Search for the cell housing the specified text and yield its (X, Y) center coordinate. 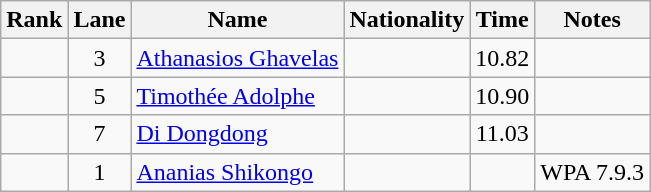
1 (100, 172)
10.90 (502, 96)
Timothée Adolphe (238, 96)
7 (100, 134)
Name (238, 20)
Nationality (407, 20)
Lane (100, 20)
Time (502, 20)
5 (100, 96)
11.03 (502, 134)
Notes (592, 20)
WPA 7.9.3 (592, 172)
Athanasios Ghavelas (238, 58)
Di Dongdong (238, 134)
Ananias Shikongo (238, 172)
Rank (34, 20)
10.82 (502, 58)
3 (100, 58)
